Search for the cell housing the specified text and yield its [X, Y] center coordinate. 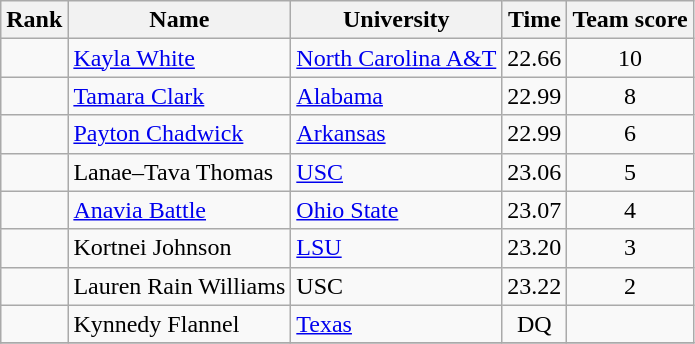
5 [630, 172]
Alabama [396, 96]
LSU [396, 248]
Lanae–Tava Thomas [180, 172]
Time [534, 20]
Team score [630, 20]
22.66 [534, 58]
Lauren Rain Williams [180, 286]
Name [180, 20]
3 [630, 248]
Arkansas [396, 134]
Kayla White [180, 58]
10 [630, 58]
Anavia Battle [180, 210]
University [396, 20]
Payton Chadwick [180, 134]
Ohio State [396, 210]
23.22 [534, 286]
23.20 [534, 248]
North Carolina A&T [396, 58]
Texas [396, 324]
DQ [534, 324]
4 [630, 210]
23.07 [534, 210]
8 [630, 96]
Tamara Clark [180, 96]
23.06 [534, 172]
Kynnedy Flannel [180, 324]
Kortnei Johnson [180, 248]
Rank [34, 20]
6 [630, 134]
2 [630, 286]
